Pinpoint the cell where the given text exists, returning its [X, Y] midpoint coordinate. 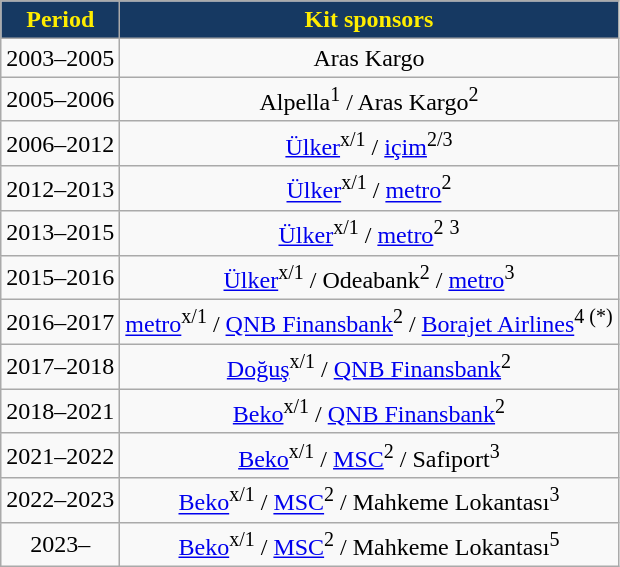
Doğuşx/1 / QNB Finansbank2 [369, 366]
2022–2023 [60, 500]
Ülkerx/1 / Odeabank2 / metro3 [369, 278]
metrox/1 / QNB Finansbank2 / Borajet Airlines4 (*) [369, 322]
2003–2005 [60, 58]
2013–2015 [60, 234]
Bekox/1 / MSC2 / Safiport3 [369, 456]
Alpella1 / Aras Kargo2 [369, 100]
Ülkerx/1 / metro2 3 [369, 234]
Bekox/1 / MSC2 / Mahkeme Lokantası5 [369, 544]
2012–2013 [60, 188]
Period [60, 20]
Ülkerx/1 / içim2/3 [369, 144]
2023– [60, 544]
2005–2006 [60, 100]
2016–2017 [60, 322]
Bekox/1 / QNB Finansbank2 [369, 412]
2015–2016 [60, 278]
Kit sponsors [369, 20]
Bekox/1 / MSC2 / Mahkeme Lokantası3 [369, 500]
2021–2022 [60, 456]
Ülkerx/1 / metro2 [369, 188]
2018–2021 [60, 412]
2006–2012 [60, 144]
Aras Kargo [369, 58]
2017–2018 [60, 366]
